Determine the [x, y] coordinate at the center of the cell enclosing the given text.  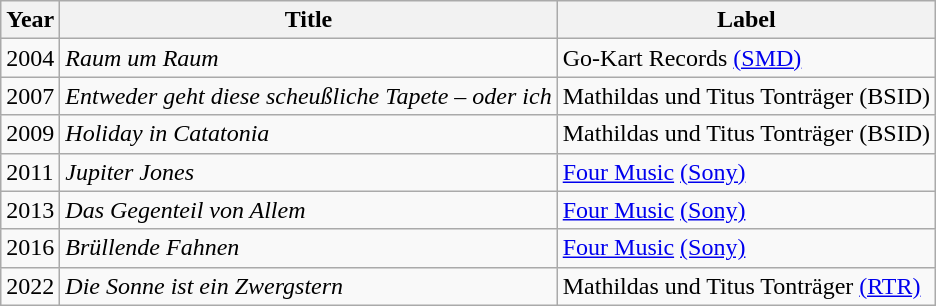
Mathildas und Titus Tonträger (RTR) [746, 286]
2011 [30, 172]
Year [30, 20]
Raum um Raum [308, 58]
Das Gegenteil von Allem [308, 210]
2007 [30, 96]
Title [308, 20]
2009 [30, 134]
2022 [30, 286]
2013 [30, 210]
Entweder geht diese scheußliche Tapete – oder ich [308, 96]
2004 [30, 58]
Label [746, 20]
Go-Kart Records (SMD) [746, 58]
Jupiter Jones [308, 172]
2016 [30, 248]
Brüllende Fahnen [308, 248]
Die Sonne ist ein Zwergstern [308, 286]
Holiday in Catatonia [308, 134]
